Pinpoint the cell where the given text exists, returning its [X, Y] midpoint coordinate. 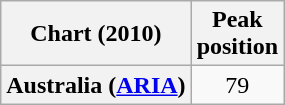
79 [237, 85]
Australia (ARIA) [96, 85]
Peakposition [237, 34]
Chart (2010) [96, 34]
